Output the [X, Y] coordinate of the center of the cell containing the given text.  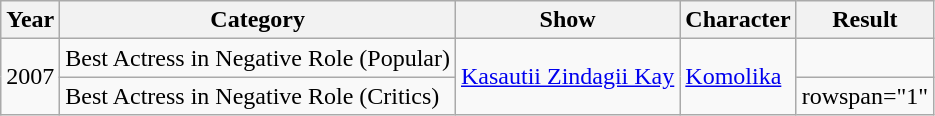
Kasautii Zindagii Kay [567, 77]
Year [30, 20]
Best Actress in Negative Role (Popular) [258, 58]
Best Actress in Negative Role (Critics) [258, 96]
Show [567, 20]
rowspan="1" [865, 96]
Category [258, 20]
Character [738, 20]
Result [865, 20]
2007 [30, 77]
Komolika [738, 77]
